Pinpoint the cell where the given text exists, returning its (x, y) midpoint coordinate. 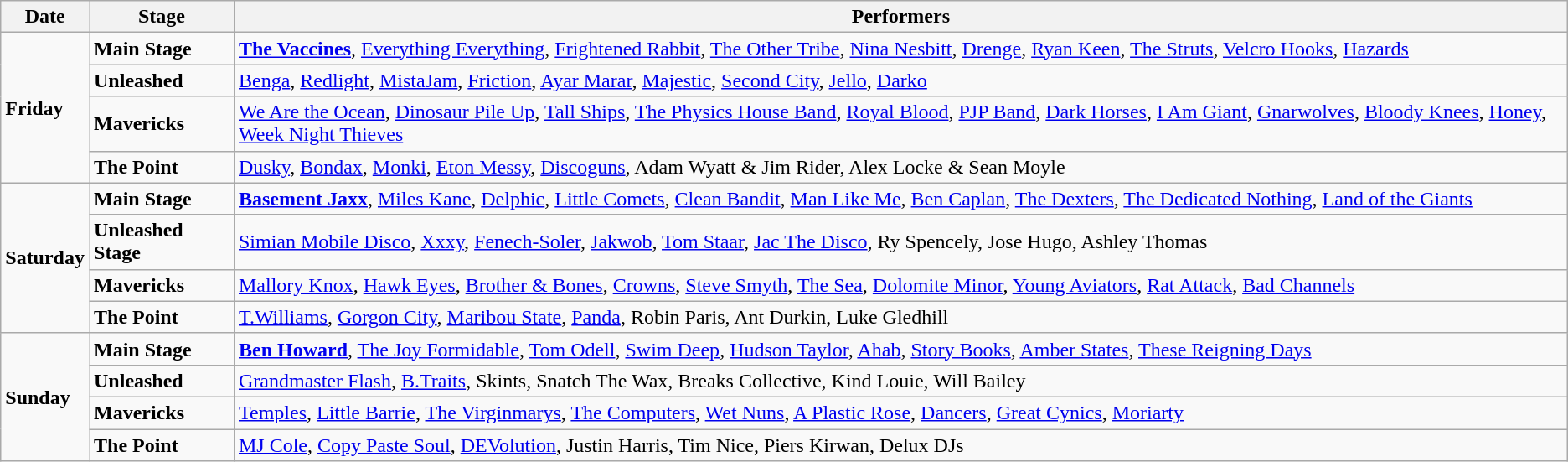
Temples, Little Barrie, The Virginmarys, The Computers, Wet Nuns, A Plastic Rose, Dancers, Great Cynics, Moriarty (900, 413)
Simian Mobile Disco, Xxxy, Fenech-Soler, Jakwob, Tom Staar, Jac The Disco, Ry Spencely, Jose Hugo, Ashley Thomas (900, 241)
Dusky, Bondax, Monki, Eton Messy, Discoguns, Adam Wyatt & Jim Rider, Alex Locke & Sean Moyle (900, 167)
Unleashed Stage (161, 241)
Stage (161, 17)
Mallory Knox, Hawk Eyes, Brother & Bones, Crowns, Steve Smyth, The Sea, Dolomite Minor, Young Aviators, Rat Attack, Bad Channels (900, 285)
Friday (45, 107)
Saturday (45, 258)
The Vaccines, Everything Everything, Frightened Rabbit, The Other Tribe, Nina Nesbitt, Drenge, Ryan Keen, The Struts, Velcro Hooks, Hazards (900, 49)
T.Williams, Gorgon City, Maribou State, Panda, Robin Paris, Ant Durkin, Luke Gledhill (900, 317)
Grandmaster Flash, B.Traits, Skints, Snatch The Wax, Breaks Collective, Kind Louie, Will Bailey (900, 381)
MJ Cole, Copy Paste Soul, DEVolution, Justin Harris, Tim Nice, Piers Kirwan, Delux DJs (900, 445)
Date (45, 17)
Basement Jaxx, Miles Kane, Delphic, Little Comets, Clean Bandit, Man Like Me, Ben Caplan, The Dexters, The Dedicated Nothing, Land of the Giants (900, 199)
Benga, Redlight, MistaJam, Friction, Ayar Marar, Majestic, Second City, Jello, Darko (900, 80)
Sunday (45, 397)
Performers (900, 17)
Ben Howard, The Joy Formidable, Tom Odell, Swim Deep, Hudson Taylor, Ahab, Story Books, Amber States, These Reigning Days (900, 349)
